Pinpoint the cell where the given text exists, returning its [X, Y] midpoint coordinate. 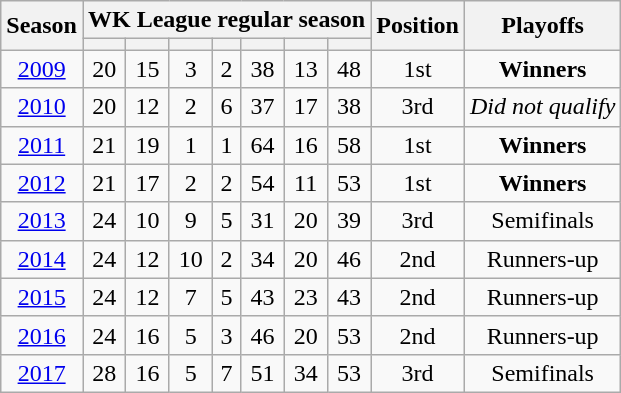
51 [262, 373]
Playoffs [542, 26]
31 [262, 221]
2014 [42, 259]
11 [306, 183]
58 [348, 145]
Position [418, 26]
9 [190, 221]
2015 [42, 297]
13 [306, 69]
15 [148, 69]
2012 [42, 183]
2010 [42, 107]
2009 [42, 69]
48 [348, 69]
WK League regular season [226, 20]
2011 [42, 145]
39 [348, 221]
54 [262, 183]
2017 [42, 373]
2013 [42, 221]
2016 [42, 335]
64 [262, 145]
6 [226, 107]
Did not qualify [542, 107]
23 [306, 297]
Season [42, 26]
28 [104, 373]
37 [262, 107]
19 [148, 145]
